Locate the cell with the specified text and output its [x, y] center coordinate. 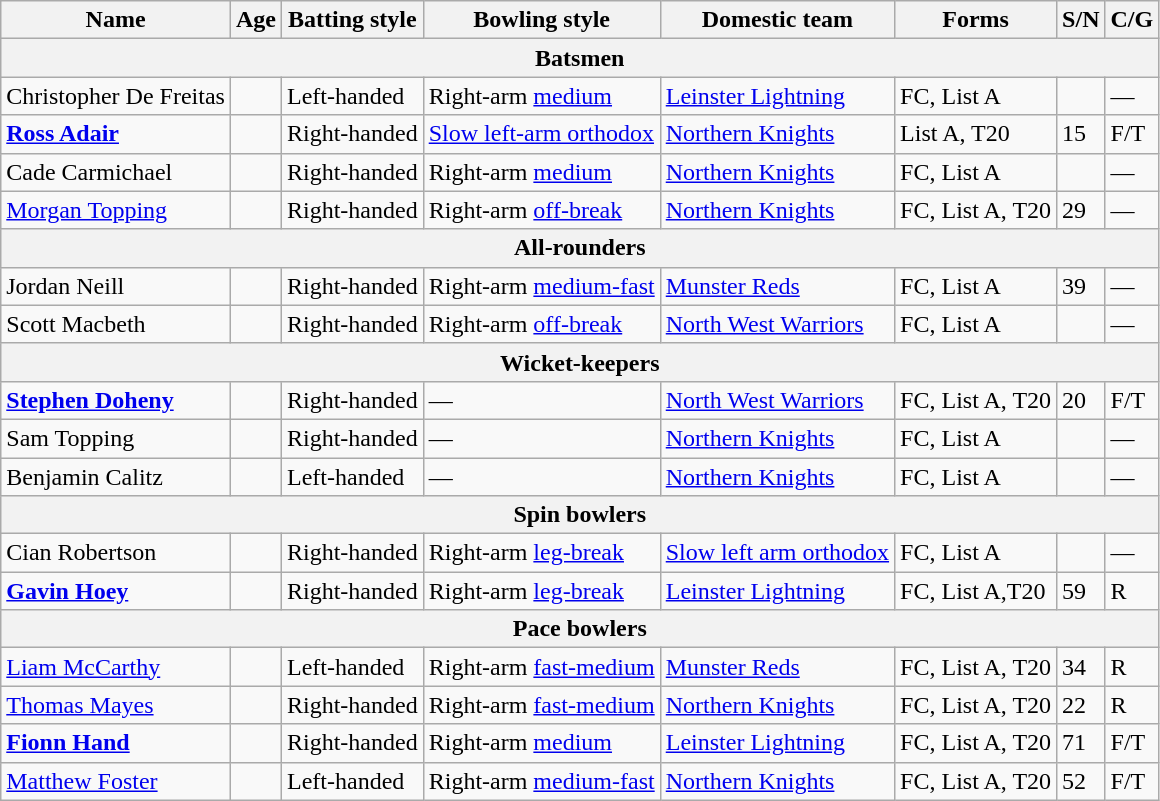
29 [1081, 210]
Cade Carmichael [116, 172]
Slow left-arm orthodox [542, 134]
List A, T20 [976, 134]
Pace bowlers [580, 629]
Thomas Mayes [116, 705]
Age [256, 20]
Morgan Topping [116, 210]
Liam McCarthy [116, 667]
Forms [976, 20]
Bowling style [542, 20]
34 [1081, 667]
71 [1081, 743]
22 [1081, 705]
Sam Topping [116, 438]
Ross Adair [116, 134]
Jordan Neill [116, 286]
C/G [1132, 20]
FC, List A,T20 [976, 591]
S/N [1081, 20]
59 [1081, 591]
Spin bowlers [580, 515]
Scott Macbeth [116, 324]
Slow left arm orthodox [777, 553]
Cian Robertson [116, 553]
Matthew Foster [116, 781]
Domestic team [777, 20]
52 [1081, 781]
Batsmen [580, 58]
Benjamin Calitz [116, 477]
20 [1081, 400]
39 [1081, 286]
15 [1081, 134]
Fionn Hand [116, 743]
Wicket-keepers [580, 362]
Batting style [352, 20]
Name [116, 20]
Stephen Doheny [116, 400]
Gavin Hoey [116, 591]
All-rounders [580, 248]
Christopher De Freitas [116, 96]
